From the cell containing the given text, extract its center point as [x, y] coordinate. 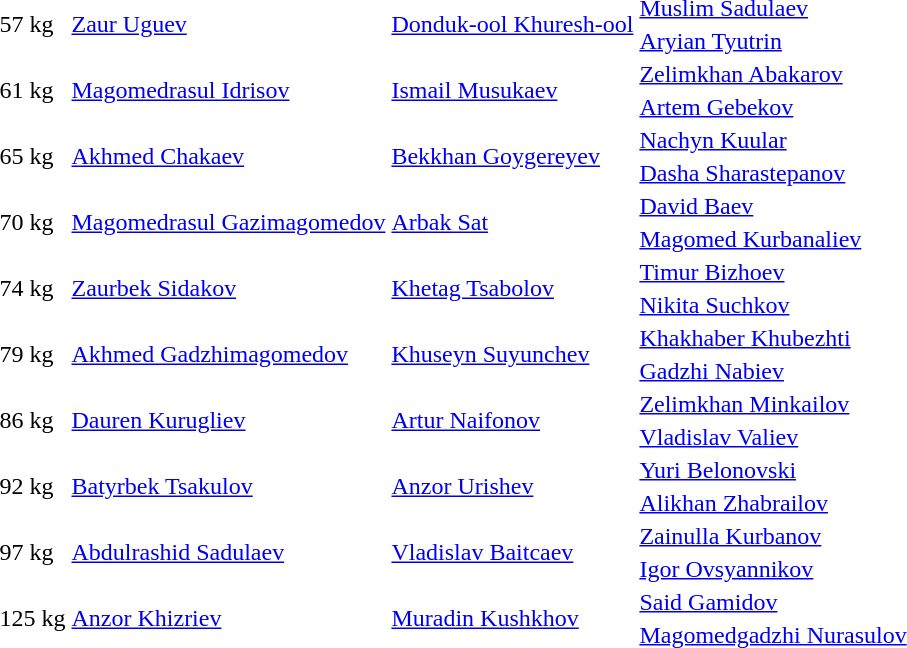
Vladislav Baitcaev [512, 552]
Dauren Kurugliev [228, 420]
Abdulrashid Sadulaev [228, 552]
Akhmed Chakaev [228, 156]
Ismail Musukaev [512, 90]
Arbak Sat [512, 222]
Khetag Tsabolov [512, 288]
Batyrbek Tsakulov [228, 486]
Bekkhan Goygereyev [512, 156]
Khuseyn Suyunchev [512, 354]
Anzor Urishev [512, 486]
Zaurbek Sidakov [228, 288]
Magomedrasul Idrisov [228, 90]
Artur Naifonov [512, 420]
Magomedrasul Gazimagomedov [228, 222]
Akhmed Gadzhimagomedov [228, 354]
